Return [X, Y] of the center of cell containing provided text 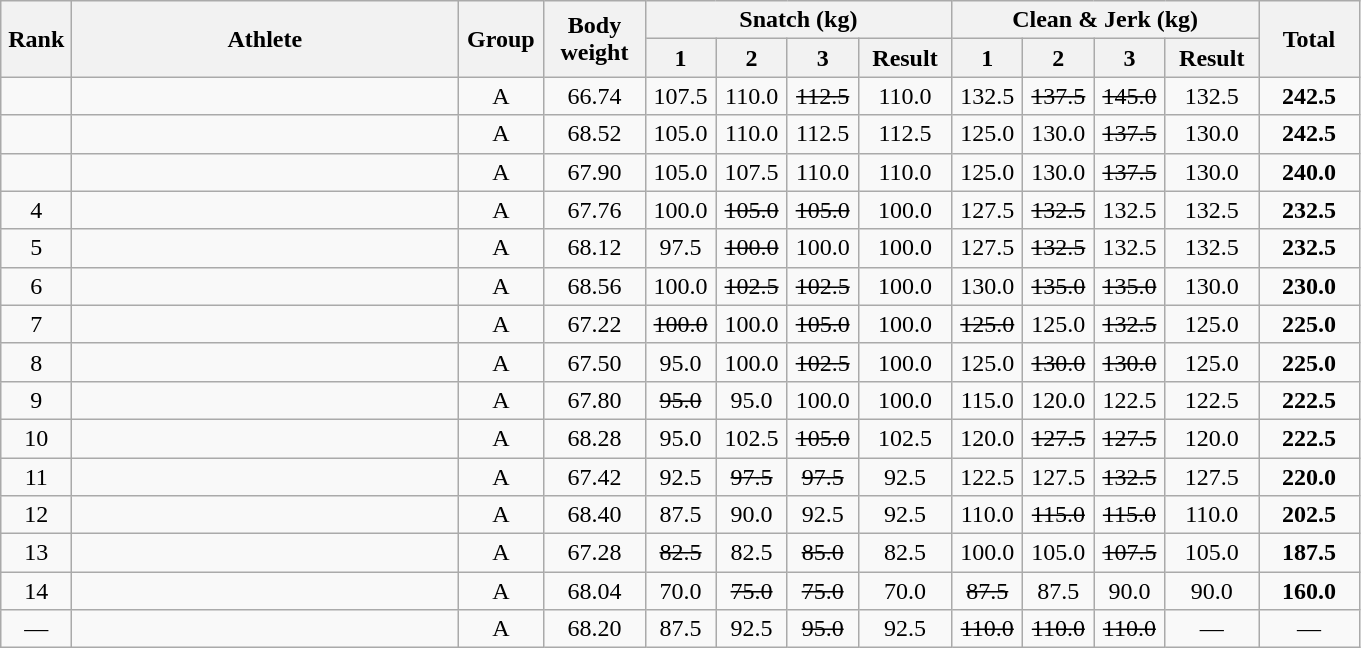
Group [501, 39]
67.22 [594, 324]
Snatch (kg) [798, 20]
68.56 [594, 286]
202.5 [1308, 515]
6 [36, 286]
Rank [36, 39]
85.0 [822, 553]
67.50 [594, 362]
68.28 [594, 438]
11 [36, 477]
230.0 [1308, 286]
Clean & Jerk (kg) [1106, 20]
67.80 [594, 400]
67.28 [594, 553]
66.74 [594, 96]
187.5 [1308, 553]
7 [36, 324]
14 [36, 591]
145.0 [1130, 96]
220.0 [1308, 477]
67.90 [594, 172]
Total [1308, 39]
9 [36, 400]
10 [36, 438]
5 [36, 248]
68.40 [594, 515]
160.0 [1308, 591]
67.76 [594, 210]
4 [36, 210]
13 [36, 553]
68.20 [594, 629]
68.04 [594, 591]
12 [36, 515]
Athlete [265, 39]
8 [36, 362]
240.0 [1308, 172]
68.12 [594, 248]
Body weight [594, 39]
67.42 [594, 477]
68.52 [594, 134]
